Search for the cell housing the specified text and yield its [x, y] center coordinate. 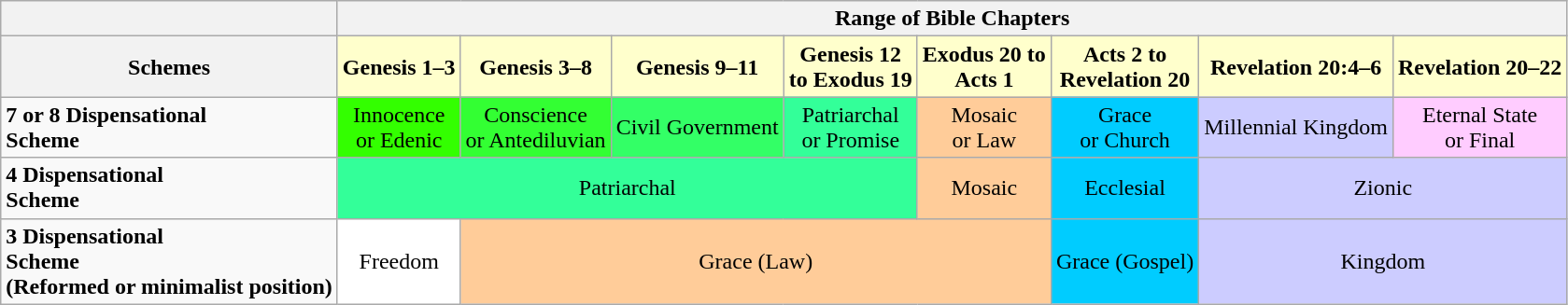
Patriarchal or Promise [850, 127]
Millennial Kingdom [1296, 127]
Freedom [399, 261]
Genesis 12 to Exodus 19 [850, 67]
Acts 2 to Revelation 20 [1124, 67]
Range of Bible Chapters [952, 19]
7 or 8 Dispensational Scheme [170, 127]
Genesis 1–3 [399, 67]
4 Dispensational Scheme [170, 188]
Exodus 20 to Acts 1 [984, 67]
Mosaic [984, 188]
Schemes [170, 67]
Grace (Gospel) [1124, 261]
Grace (Law) [756, 261]
Ecclesial [1124, 188]
Grace or Church [1124, 127]
Mosaic or Law [984, 127]
Eternal State or Final [1479, 127]
Revelation 20–22 [1479, 67]
Kingdom [1383, 261]
Genesis 3–8 [536, 67]
Genesis 9–11 [697, 67]
Patriarchal [628, 188]
Zionic [1383, 188]
Innocence or Edenic [399, 127]
Civil Government [697, 127]
3 Dispensational Scheme (Reformed or minimalist position) [170, 261]
Conscience or Antediluvian [536, 127]
Revelation 20:4–6 [1296, 67]
